Identify which cell holds the provided text, then report its [X, Y] central coordinate. 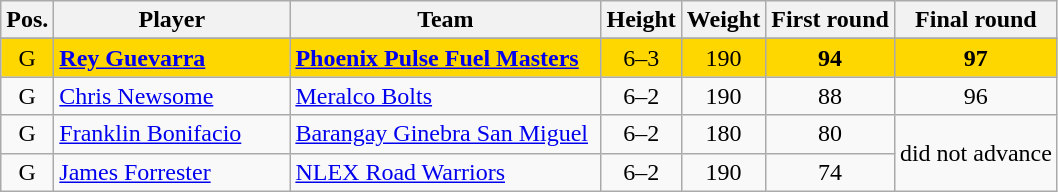
Final round [976, 20]
94 [830, 58]
Height [641, 20]
did not advance [976, 153]
180 [723, 134]
Barangay Ginebra San Miguel [446, 134]
James Forrester [172, 172]
Pos. [28, 20]
6–3 [641, 58]
Chris Newsome [172, 96]
First round [830, 20]
97 [976, 58]
Meralco Bolts [446, 96]
NLEX Road Warriors [446, 172]
Player [172, 20]
Weight [723, 20]
96 [976, 96]
80 [830, 134]
Rey Guevarra [172, 58]
Franklin Bonifacio [172, 134]
88 [830, 96]
Team [446, 20]
Phoenix Pulse Fuel Masters [446, 58]
74 [830, 172]
